Find where the given text appears and provide that cell's center as (x, y) coordinate. 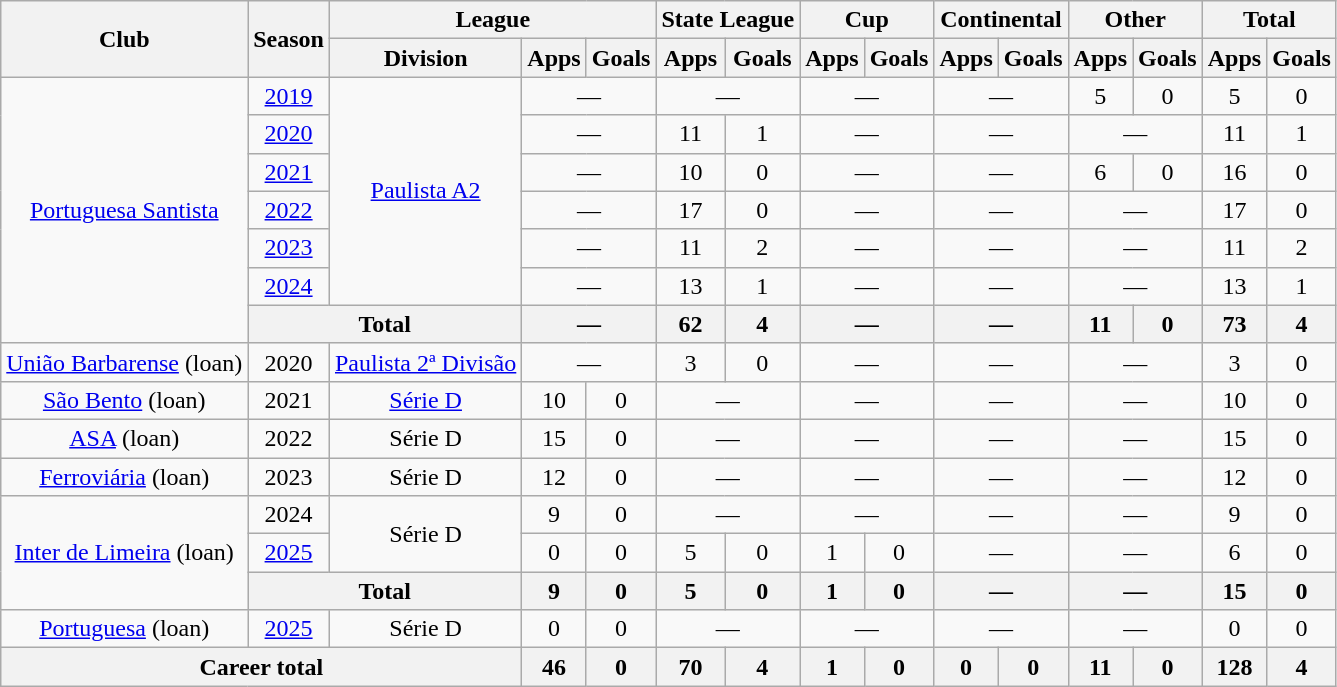
Division (425, 58)
Inter de Limeira (loan) (124, 553)
2019 (289, 96)
League (492, 20)
128 (1234, 667)
São Bento (loan) (124, 400)
Paulista 2ª Divisão (425, 362)
Cup (867, 20)
Season (289, 39)
62 (690, 324)
Portuguesa Santista (124, 210)
Continental (1001, 20)
Other (1135, 20)
Career total (262, 667)
46 (554, 667)
Paulista A2 (425, 191)
Portuguesa (loan) (124, 629)
16 (1234, 172)
Ferroviária (loan) (124, 477)
Club (124, 39)
União Barbarense (loan) (124, 362)
70 (690, 667)
State League (728, 20)
73 (1234, 324)
ASA (loan) (124, 438)
